Search for the cell housing the specified text and yield its (X, Y) center coordinate. 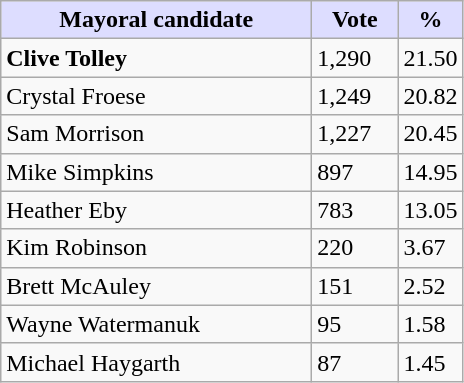
21.50 (430, 58)
2.52 (430, 286)
Wayne Watermanuk (156, 324)
Heather Eby (156, 210)
Mayoral candidate (156, 20)
1.58 (430, 324)
151 (355, 286)
% (430, 20)
Sam Morrison (156, 134)
1,227 (355, 134)
13.05 (430, 210)
897 (355, 172)
20.45 (430, 134)
20.82 (430, 96)
220 (355, 248)
14.95 (430, 172)
Clive Tolley (156, 58)
87 (355, 362)
Brett McAuley (156, 286)
Mike Simpkins (156, 172)
1,249 (355, 96)
1.45 (430, 362)
95 (355, 324)
Kim Robinson (156, 248)
3.67 (430, 248)
Vote (355, 20)
783 (355, 210)
Crystal Froese (156, 96)
Michael Haygarth (156, 362)
1,290 (355, 58)
